Locate the cell with the specified text and output its [x, y] center coordinate. 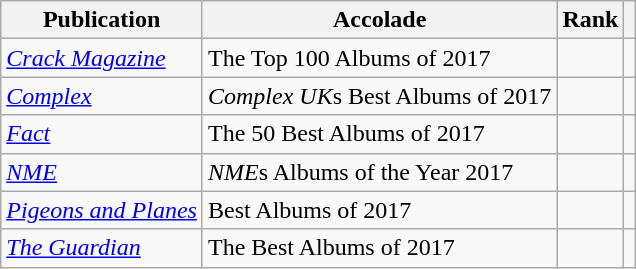
The 50 Best Albums of 2017 [379, 134]
NME [102, 172]
Accolade [379, 20]
Best Albums of 2017 [379, 210]
Complex UKs Best Albums of 2017 [379, 96]
Complex [102, 96]
Rank [590, 20]
The Top 100 Albums of 2017 [379, 58]
Publication [102, 20]
NMEs Albums of the Year 2017 [379, 172]
Crack Magazine [102, 58]
The Guardian [102, 248]
Fact [102, 134]
Pigeons and Planes [102, 210]
The Best Albums of 2017 [379, 248]
